Search for the cell housing the specified text and yield its (x, y) center coordinate. 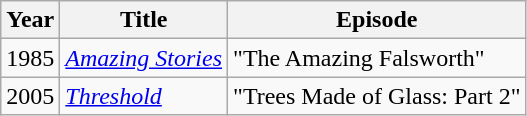
2005 (30, 96)
1985 (30, 58)
Episode (377, 20)
Threshold (144, 96)
"Trees Made of Glass: Part 2" (377, 96)
Amazing Stories (144, 58)
"The Amazing Falsworth" (377, 58)
Year (30, 20)
Title (144, 20)
